Output the (x, y) coordinate of the center of the cell containing the given text.  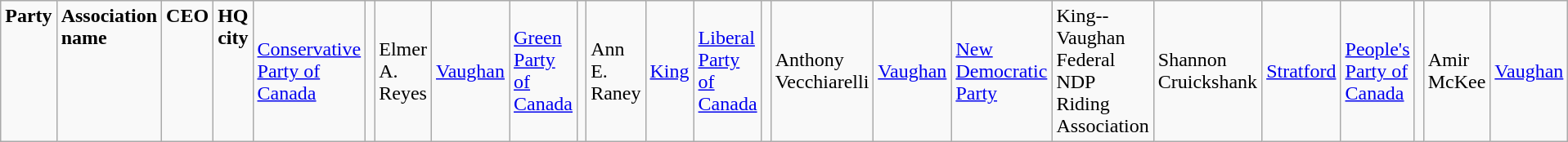
Association name (109, 72)
Amir McKee (1457, 72)
New Democratic Party (1001, 72)
People's Party of Canada (1377, 72)
Green Party of Canada (543, 72)
King--Vaughan Federal NDP Riding Association (1103, 72)
Stratford (1301, 72)
King (669, 72)
CEO (188, 72)
Shannon Cruickshank (1207, 72)
HQ city (233, 72)
Ann E. Raney (616, 72)
Anthony Vecchiarelli (822, 72)
Liberal Party of Canada (728, 72)
Elmer A. Reyes (403, 72)
Conservative Party of Canada (309, 72)
Party (29, 72)
